Detect which cell encompasses the target text, then output its [X, Y] center coordinate. 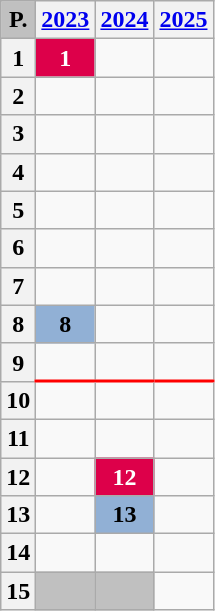
2024 [124, 20]
9 [18, 362]
5 [18, 210]
3 [18, 134]
P. [18, 20]
6 [18, 248]
2023 [66, 20]
2 [18, 96]
11 [18, 438]
10 [18, 400]
4 [18, 172]
15 [18, 591]
7 [18, 286]
14 [18, 553]
2025 [184, 20]
